Extract the [x, y] coordinate from the center of the cell holding the provided text.  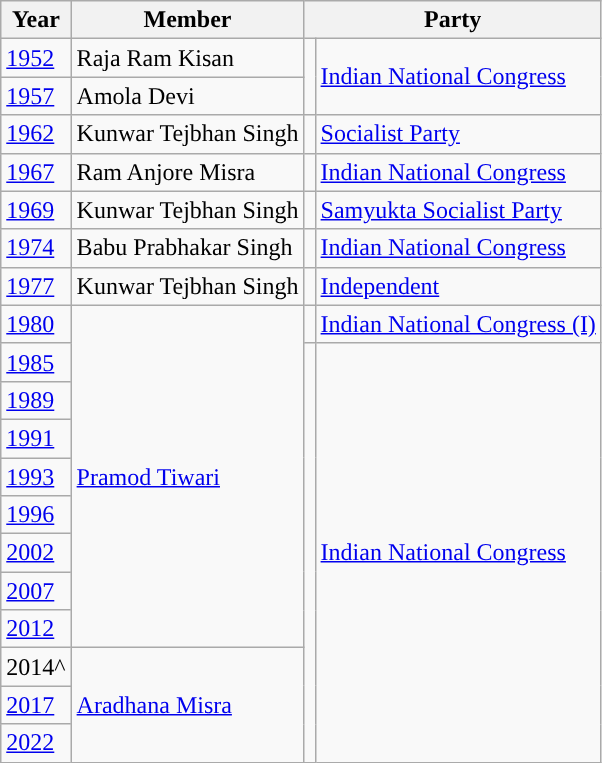
Member [188, 20]
Year [36, 20]
2014^ [36, 667]
2022 [36, 743]
1989 [36, 400]
1952 [36, 58]
2002 [36, 553]
Raja Ram Kisan [188, 58]
Pramod Tiwari [188, 476]
Party [452, 20]
Aradhana Misra [188, 705]
1985 [36, 362]
1974 [36, 248]
1962 [36, 134]
Ram Anjore Misra [188, 172]
2017 [36, 705]
1967 [36, 172]
Socialist Party [458, 134]
2007 [36, 591]
Indian National Congress (I) [458, 324]
2012 [36, 629]
Independent [458, 286]
Amola Devi [188, 96]
1977 [36, 286]
Babu Prabhakar Singh [188, 248]
1957 [36, 96]
1991 [36, 438]
1969 [36, 210]
Samyukta Socialist Party [458, 210]
1996 [36, 515]
1993 [36, 477]
1980 [36, 324]
